Detect which cell encompasses the target text, then output its (x, y) center coordinate. 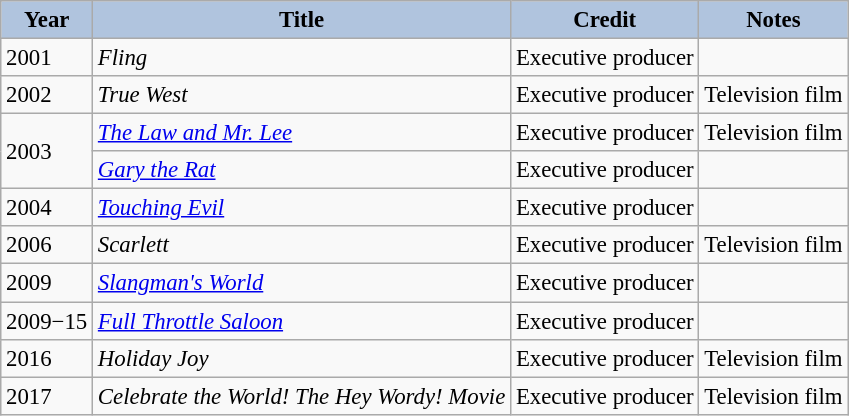
2001 (47, 58)
Slangman's World (302, 283)
2004 (47, 208)
2006 (47, 245)
2003 (47, 152)
True West (302, 95)
2009 (47, 283)
2016 (47, 358)
2002 (47, 95)
Title (302, 20)
Holiday Joy (302, 358)
Credit (605, 20)
Gary the Rat (302, 170)
Fling (302, 58)
2009−15 (47, 321)
Notes (774, 20)
Celebrate the World! The Hey Wordy! Movie (302, 396)
Year (47, 20)
Full Throttle Saloon (302, 321)
Scarlett (302, 245)
Touching Evil (302, 208)
The Law and Mr. Lee (302, 133)
2017 (47, 396)
